Extract the (x, y) coordinate from the center of the cell holding the provided text.  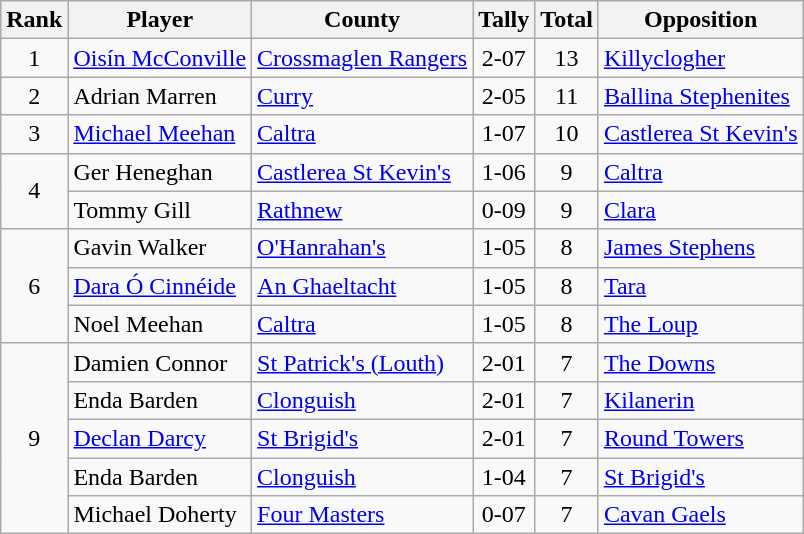
Declan Darcy (160, 438)
Killyclogher (700, 58)
Crossmaglen Rangers (362, 58)
Total (567, 20)
Four Masters (362, 515)
Ballina Stephenites (700, 96)
13 (567, 58)
Tommy Gill (160, 210)
The Downs (700, 362)
O'Hanrahan's (362, 248)
James Stephens (700, 248)
Rank (34, 20)
6 (34, 286)
Adrian Marren (160, 96)
2-07 (504, 58)
1-04 (504, 477)
Cavan Gaels (700, 515)
1 (34, 58)
Tally (504, 20)
The Loup (700, 324)
Rathnew (362, 210)
Player (160, 20)
Michael Meehan (160, 134)
Dara Ó Cinnéide (160, 286)
County (362, 20)
Opposition (700, 20)
10 (567, 134)
11 (567, 96)
1-06 (504, 172)
Gavin Walker (160, 248)
Clara (700, 210)
Tara (700, 286)
2 (34, 96)
4 (34, 191)
3 (34, 134)
St Patrick's (Louth) (362, 362)
Oisín McConville (160, 58)
Damien Connor (160, 362)
0-09 (504, 210)
0-07 (504, 515)
2-05 (504, 96)
Round Towers (700, 438)
Curry (362, 96)
1-07 (504, 134)
Noel Meehan (160, 324)
Ger Heneghan (160, 172)
Michael Doherty (160, 515)
An Ghaeltacht (362, 286)
Kilanerin (700, 400)
